Scan for the cell matching the given text and deliver its [X, Y] coordinate at center. 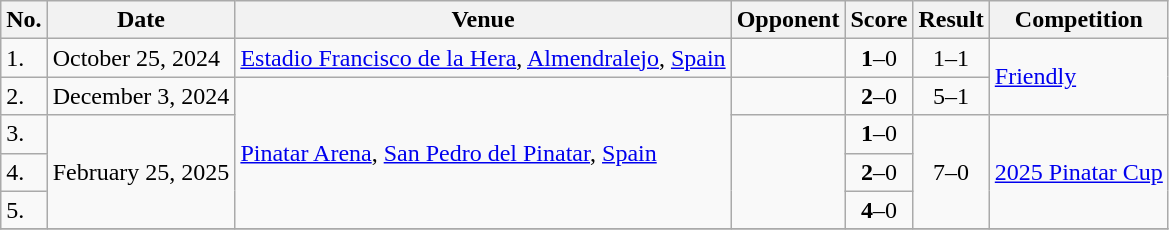
Venue [483, 20]
2. [24, 96]
7–0 [951, 172]
4–0 [879, 210]
2025 Pinatar Cup [1078, 172]
Date [141, 20]
5–1 [951, 96]
Result [951, 20]
4. [24, 172]
1. [24, 58]
October 25, 2024 [141, 58]
Friendly [1078, 77]
Pinatar Arena, San Pedro del Pinatar, Spain [483, 153]
February 25, 2025 [141, 172]
No. [24, 20]
December 3, 2024 [141, 96]
1–1 [951, 58]
5. [24, 210]
Opponent [788, 20]
Score [879, 20]
Estadio Francisco de la Hera, Almendralejo, Spain [483, 58]
3. [24, 134]
Competition [1078, 20]
